Determine the [x, y] coordinate at the center of the cell enclosing the given text.  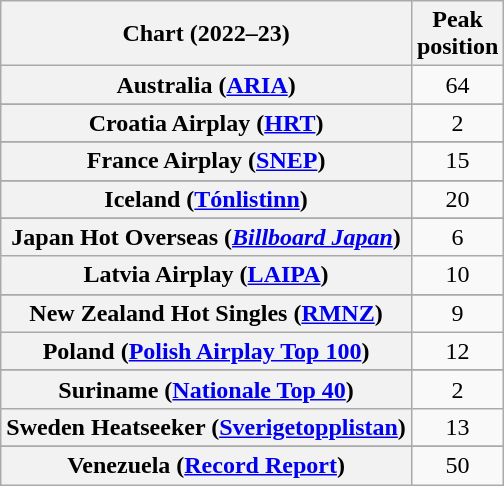
Venezuela (Record Report) [206, 465]
Sweden Heatseeker (Sverigetopplistan) [206, 427]
10 [457, 275]
64 [457, 85]
15 [457, 161]
50 [457, 465]
Croatia Airplay (HRT) [206, 123]
Suriname (Nationale Top 40) [206, 389]
Latvia Airplay (LAIPA) [206, 275]
20 [457, 199]
12 [457, 351]
Peakposition [457, 34]
Chart (2022–23) [206, 34]
Iceland (Tónlistinn) [206, 199]
6 [457, 237]
Japan Hot Overseas (Billboard Japan) [206, 237]
13 [457, 427]
Australia (ARIA) [206, 85]
Poland (Polish Airplay Top 100) [206, 351]
9 [457, 313]
New Zealand Hot Singles (RMNZ) [206, 313]
France Airplay (SNEP) [206, 161]
